Scan for the cell matching the given text and deliver its [x, y] coordinate at center. 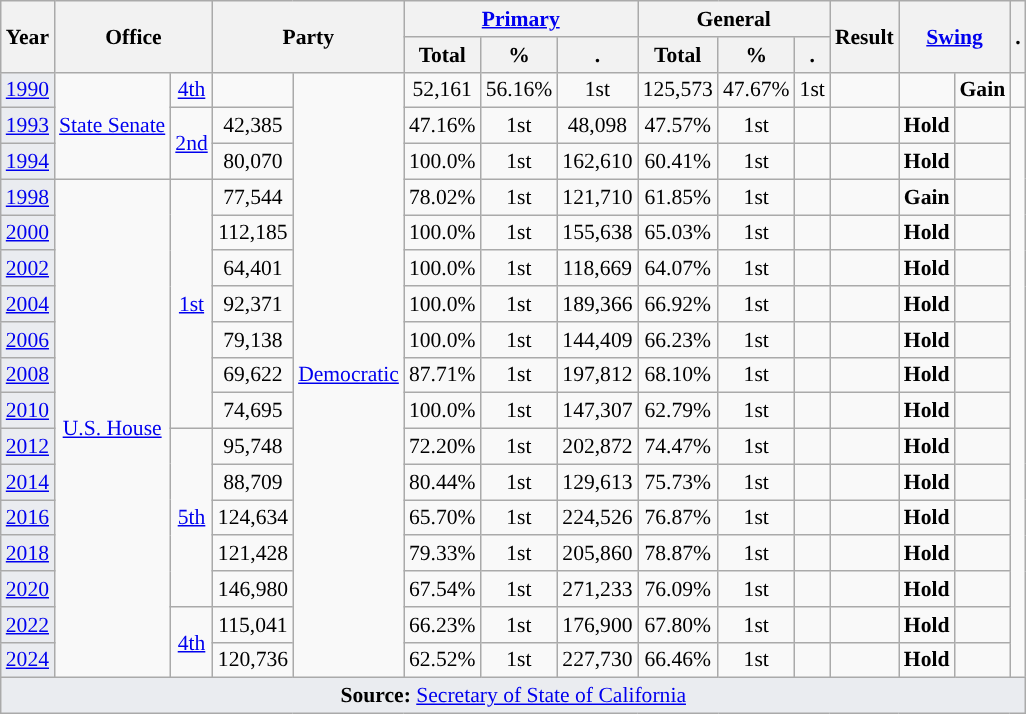
80.44% [442, 482]
197,812 [597, 375]
2012 [28, 447]
2016 [28, 518]
227,730 [597, 660]
2008 [28, 375]
Result [864, 36]
68.10% [678, 375]
2nd [192, 144]
125,573 [678, 90]
1990 [28, 90]
Year [28, 36]
88,709 [253, 482]
189,366 [597, 304]
Source: Secretary of State of California [514, 696]
80,070 [253, 162]
65.70% [442, 518]
2020 [28, 589]
2010 [28, 411]
Party [308, 36]
Office [134, 36]
162,610 [597, 162]
271,233 [597, 589]
62.79% [678, 411]
202,872 [597, 447]
48,098 [597, 126]
118,669 [597, 269]
121,428 [253, 554]
47.57% [678, 126]
74.47% [678, 447]
2006 [28, 340]
1994 [28, 162]
62.52% [442, 660]
1998 [28, 197]
67.54% [442, 589]
144,409 [597, 340]
76.09% [678, 589]
69,622 [253, 375]
General [734, 19]
State Senate [112, 126]
2024 [28, 660]
147,307 [597, 411]
112,185 [253, 233]
176,900 [597, 625]
78.87% [678, 554]
76.87% [678, 518]
79,138 [253, 340]
121,710 [597, 197]
Democratic [348, 375]
42,385 [253, 126]
75.73% [678, 482]
52,161 [442, 90]
67.80% [678, 625]
5th [192, 518]
U.S. House [112, 428]
205,860 [597, 554]
60.41% [678, 162]
64.07% [678, 269]
79.33% [442, 554]
77,544 [253, 197]
72.20% [442, 447]
65.03% [678, 233]
224,526 [597, 518]
47.67% [756, 90]
61.85% [678, 197]
2022 [28, 625]
56.16% [520, 90]
1993 [28, 126]
129,613 [597, 482]
155,638 [597, 233]
66.46% [678, 660]
2004 [28, 304]
Swing [954, 36]
2014 [28, 482]
2000 [28, 233]
87.71% [442, 375]
64,401 [253, 269]
2002 [28, 269]
92,371 [253, 304]
74,695 [253, 411]
95,748 [253, 447]
Primary [521, 19]
2018 [28, 554]
66.92% [678, 304]
47.16% [442, 126]
115,041 [253, 625]
146,980 [253, 589]
78.02% [442, 197]
124,634 [253, 518]
120,736 [253, 660]
